Provide the [x, y] coordinate of the cell's center where the given text is located.  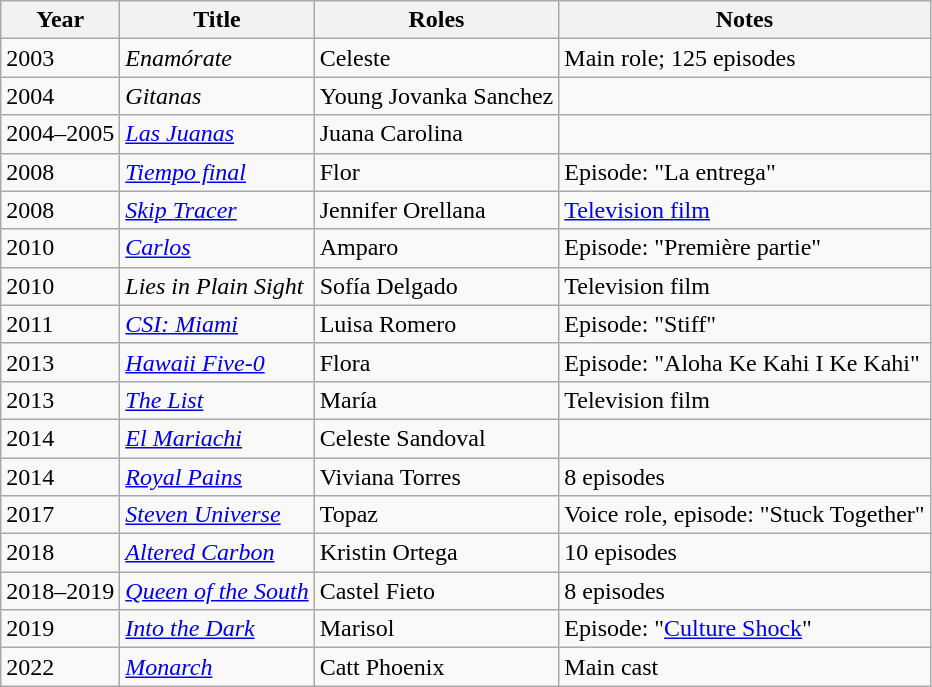
Royal Pains [217, 477]
Episode: "Culture Shock" [744, 629]
The List [217, 400]
Title [217, 20]
Year [60, 20]
Episode: "Stiff" [744, 324]
Celeste Sandoval [436, 438]
Queen of the South [217, 591]
Juana Carolina [436, 134]
Main cast [744, 667]
Kristin Ortega [436, 553]
Roles [436, 20]
Amparo [436, 248]
Notes [744, 20]
2003 [60, 58]
10 episodes [744, 553]
Hawaii Five-0 [217, 362]
Tiempo final [217, 172]
Carlos [217, 248]
Celeste [436, 58]
Topaz [436, 515]
2019 [60, 629]
2011 [60, 324]
Sofía Delgado [436, 286]
Episode: "Première partie" [744, 248]
María [436, 400]
Young Jovanka Sanchez [436, 96]
2004–2005 [60, 134]
Flor [436, 172]
Skip Tracer [217, 210]
Main role; 125 episodes [744, 58]
Marisol [436, 629]
2017 [60, 515]
Jennifer Orellana [436, 210]
Altered Carbon [217, 553]
Into the Dark [217, 629]
Lies in Plain Sight [217, 286]
Viviana Torres [436, 477]
Monarch [217, 667]
Episode: "Aloha Ke Kahi I Ke Kahi" [744, 362]
2004 [60, 96]
2018–2019 [60, 591]
Voice role, episode: "Stuck Together" [744, 515]
2022 [60, 667]
El Mariachi [217, 438]
CSI: Miami [217, 324]
Enamórate [217, 58]
Las Juanas [217, 134]
Steven Universe [217, 515]
Episode: "La entrega" [744, 172]
Gitanas [217, 96]
Flora [436, 362]
Castel Fieto [436, 591]
Catt Phoenix [436, 667]
Luisa Romero [436, 324]
2018 [60, 553]
